For the text-containing cell, return its midpoint in [x, y] coordinate format. 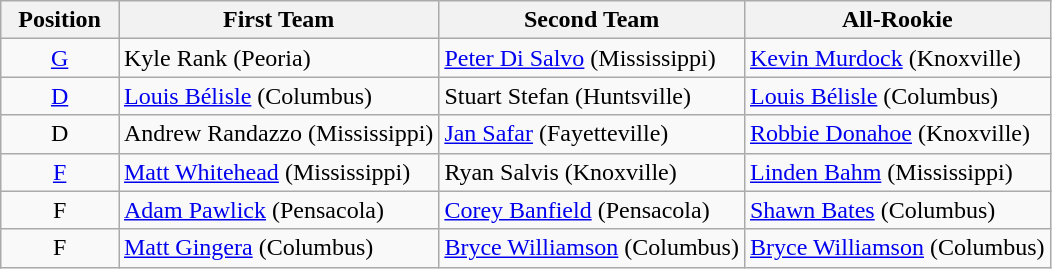
Peter Di Salvo (Mississippi) [592, 58]
First Team [278, 20]
Ryan Salvis (Knoxville) [592, 172]
Andrew Randazzo (Mississippi) [278, 134]
All-Rookie [897, 20]
Jan Safar (Fayetteville) [592, 134]
Matt Whitehead (Mississippi) [278, 172]
Corey Banfield (Pensacola) [592, 210]
G [60, 58]
Linden Bahm (Mississippi) [897, 172]
Shawn Bates (Columbus) [897, 210]
Kyle Rank (Peoria) [278, 58]
Second Team [592, 20]
Robbie Donahoe (Knoxville) [897, 134]
Kevin Murdock (Knoxville) [897, 58]
Stuart Stefan (Huntsville) [592, 96]
Adam Pawlick (Pensacola) [278, 210]
Matt Gingera (Columbus) [278, 248]
Position [60, 20]
